Find where the given text appears and provide that cell's center as [x, y] coordinate. 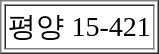
평양 15-421 [78, 26]
